Extract the (X, Y) coordinate from the center of the cell holding the provided text.  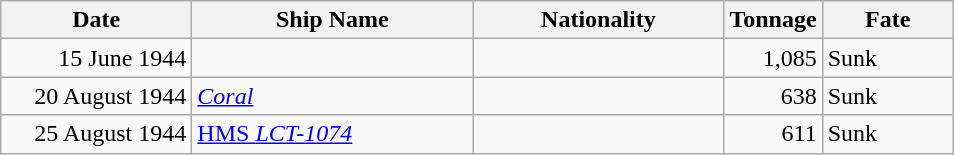
25 August 1944 (96, 134)
Fate (888, 20)
Coral (332, 96)
HMS LCT-1074 (332, 134)
611 (773, 134)
15 June 1944 (96, 58)
Tonnage (773, 20)
Ship Name (332, 20)
Date (96, 20)
20 August 1944 (96, 96)
638 (773, 96)
1,085 (773, 58)
Nationality (598, 20)
